Return the [x, y] coordinate for the center point of the cell that contains the specified text.  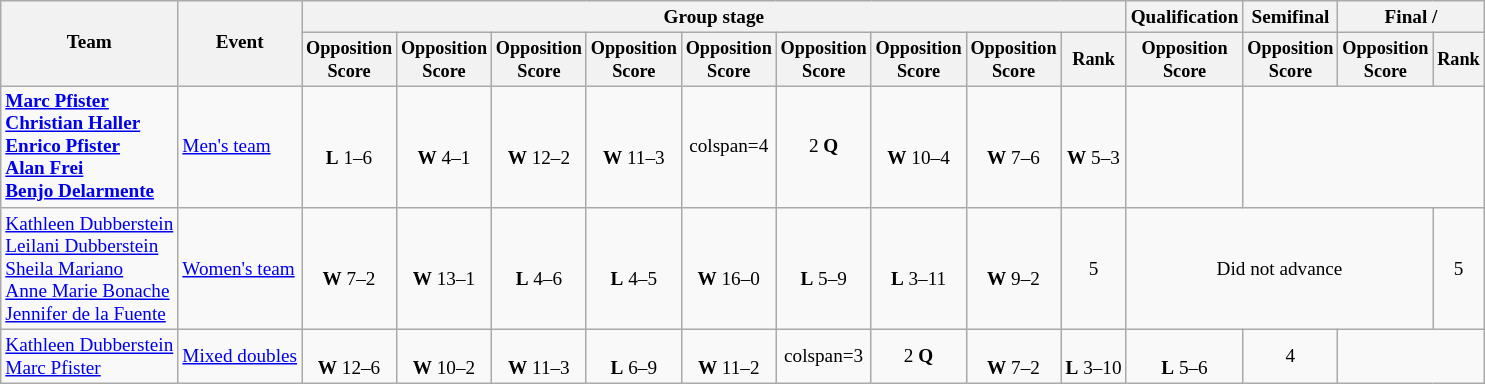
Mixed doubles [240, 356]
Marc PfisterChristian HallerEnrico PfisterAlan FreiBenjo Delarmente [90, 147]
4 [1290, 356]
Group stage [714, 17]
L 6–9 [634, 356]
W 16–0 [728, 269]
W 12–6 [350, 356]
W 12–2 [538, 147]
L 3–10 [1094, 356]
W 7–6 [1014, 147]
L 5–9 [824, 269]
colspan=4 [728, 147]
Qualification [1184, 17]
Women's team [240, 269]
Final / [1411, 17]
W 9–2 [1014, 269]
Team [90, 44]
L 4–6 [538, 269]
W 11–2 [728, 356]
Semifinal [1290, 17]
colspan=3 [824, 356]
L 3–11 [918, 269]
Did not advance [1280, 269]
W 10–4 [918, 147]
L 5–6 [1184, 356]
Men's team [240, 147]
W 4–1 [444, 147]
L 1–6 [350, 147]
Kathleen DubbersteinMarc Pfister [90, 356]
W 13–1 [444, 269]
Event [240, 44]
W 5–3 [1094, 147]
L 4–5 [634, 269]
Kathleen DubbersteinLeilani DubbersteinSheila MarianoAnne Marie BonacheJennifer de la Fuente [90, 269]
W 10–2 [444, 356]
